Capture the cell that displays the provided text and extract its (x, y) central coordinate. 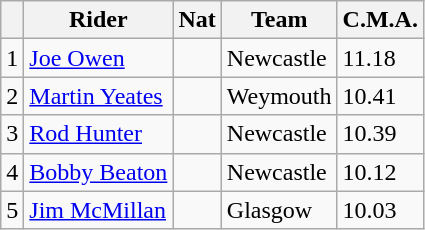
Nat (197, 20)
11.18 (380, 58)
10.41 (380, 96)
Rider (98, 20)
5 (12, 210)
10.03 (380, 210)
2 (12, 96)
Team (279, 20)
Rod Hunter (98, 134)
1 (12, 58)
3 (12, 134)
Martin Yeates (98, 96)
Jim McMillan (98, 210)
10.12 (380, 172)
Bobby Beaton (98, 172)
4 (12, 172)
C.M.A. (380, 20)
Joe Owen (98, 58)
Glasgow (279, 210)
Weymouth (279, 96)
10.39 (380, 134)
